Capture the cell that displays the provided text and extract its (x, y) central coordinate. 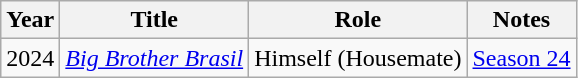
Big Brother Brasil (154, 58)
2024 (30, 58)
Himself (Housemate) (358, 58)
Year (30, 20)
Title (154, 20)
Notes (522, 20)
Season 24 (522, 58)
Role (358, 20)
